Capture the cell that displays the provided text and extract its [X, Y] central coordinate. 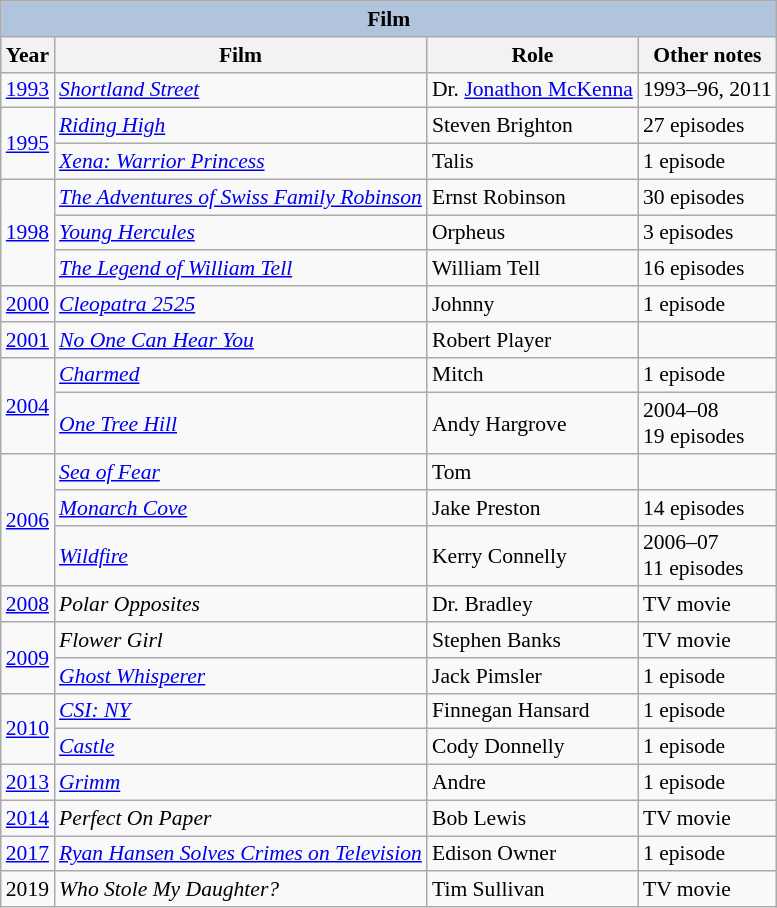
Other notes [708, 55]
2014 [28, 818]
Young Hercules [240, 233]
Robert Player [532, 340]
Dr. Jonathon McKenna [532, 90]
Mitch [532, 375]
Role [532, 55]
Jake Preston [532, 508]
Wildfire [240, 556]
27 episodes [708, 126]
Johnny [532, 304]
Tim Sullivan [532, 890]
Ernst Robinson [532, 197]
The Legend of William Tell [240, 269]
2008 [28, 605]
Orpheus [532, 233]
Finnegan Hansard [532, 711]
Ryan Hansen Solves Crimes on Television [240, 854]
Charmed [240, 375]
1993–96, 2011 [708, 90]
Ghost Whisperer [240, 676]
Edison Owner [532, 854]
Shortland Street [240, 90]
2006 [28, 520]
Polar Opposites [240, 605]
2019 [28, 890]
Jack Pimsler [532, 676]
2001 [28, 340]
2004 [28, 406]
Bob Lewis [532, 818]
Tom [532, 472]
Cody Donnelly [532, 747]
Grimm [240, 783]
Cleopatra 2525 [240, 304]
No One Can Hear You [240, 340]
2013 [28, 783]
14 episodes [708, 508]
1993 [28, 90]
Riding High [240, 126]
2004–0819 episodes [708, 424]
Andre [532, 783]
Castle [240, 747]
Talis [532, 162]
2000 [28, 304]
William Tell [532, 269]
16 episodes [708, 269]
Andy Hargrove [532, 424]
Xena: Warrior Princess [240, 162]
Sea of Fear [240, 472]
2006–0711 episodes [708, 556]
Kerry Connelly [532, 556]
1998 [28, 232]
Year [28, 55]
CSI: NY [240, 711]
Flower Girl [240, 640]
2017 [28, 854]
1995 [28, 144]
2009 [28, 658]
The Adventures of Swiss Family Robinson [240, 197]
Steven Brighton [532, 126]
Monarch Cove [240, 508]
Stephen Banks [532, 640]
2010 [28, 728]
3 episodes [708, 233]
30 episodes [708, 197]
Dr. Bradley [532, 605]
Who Stole My Daughter? [240, 890]
Perfect On Paper [240, 818]
One Tree Hill [240, 424]
